Determine the (x, y) coordinate at the center of the cell enclosing the given text.  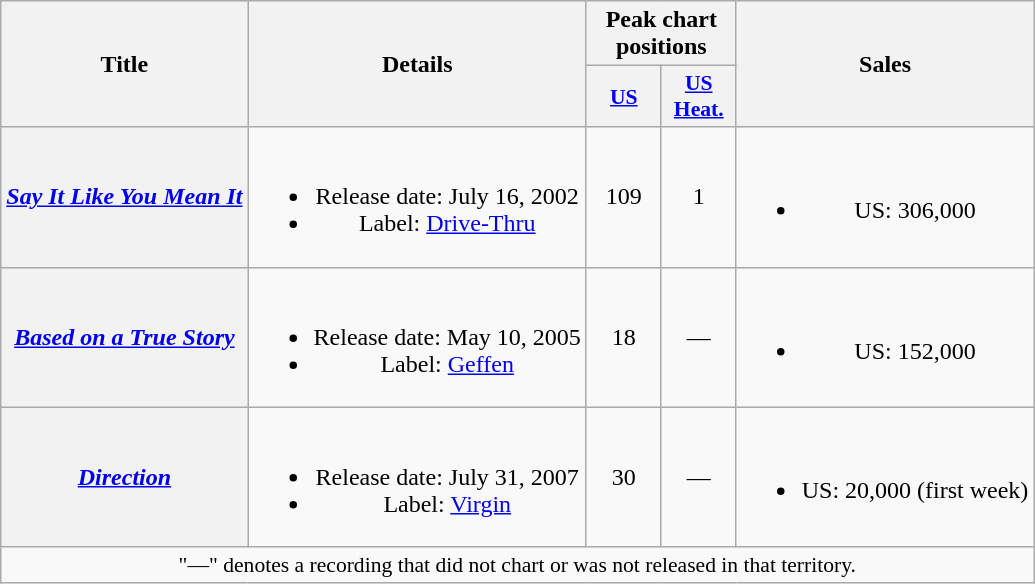
USHeat. (698, 96)
Release date: May 10, 2005Label: Geffen (417, 337)
Release date: July 16, 2002Label: Drive-Thru (417, 197)
Direction (124, 477)
Based on a True Story (124, 337)
Peak chart positions (661, 34)
1 (698, 197)
30 (624, 477)
US: 306,000 (885, 197)
Release date: July 31, 2007Label: Virgin (417, 477)
Title (124, 64)
Sales (885, 64)
109 (624, 197)
Details (417, 64)
US: 20,000 (first week) (885, 477)
"—" denotes a recording that did not chart or was not released in that territory. (518, 565)
US (624, 96)
18 (624, 337)
US: 152,000 (885, 337)
Say It Like You Mean It (124, 197)
